Pinpoint the cell where the given text exists, returning its (x, y) midpoint coordinate. 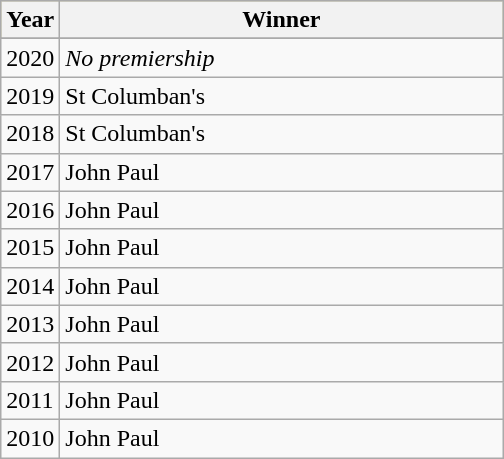
2013 (30, 324)
Winner (282, 20)
2010 (30, 438)
2015 (30, 248)
No premiership (282, 58)
2018 (30, 134)
2014 (30, 286)
2020 (30, 58)
2019 (30, 96)
2012 (30, 362)
2011 (30, 400)
2017 (30, 172)
2016 (30, 210)
Year (30, 20)
